Identify which cell holds the provided text, then report its [x, y] central coordinate. 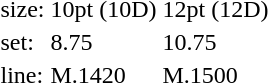
8.75 [104, 42]
